Provide the (x, y) coordinate of the cell's center where the given text is located.  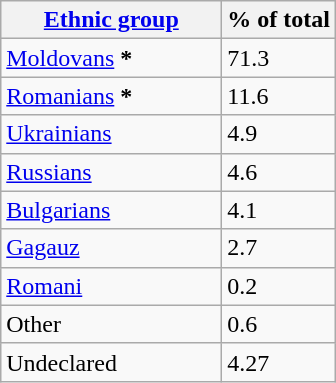
Bulgarians (112, 210)
4.27 (279, 362)
4.9 (279, 134)
Moldovans * (112, 58)
11.6 (279, 96)
Ethnic group (112, 20)
4.6 (279, 172)
Romani (112, 286)
0.6 (279, 324)
4.1 (279, 210)
% of total (279, 20)
Other (112, 324)
Ukrainians (112, 134)
Gagauz (112, 248)
Romanians * (112, 96)
71.3 (279, 58)
Russians (112, 172)
2.7 (279, 248)
Undeclared (112, 362)
0.2 (279, 286)
